Pinpoint the cell where the given text exists, returning its [X, Y] midpoint coordinate. 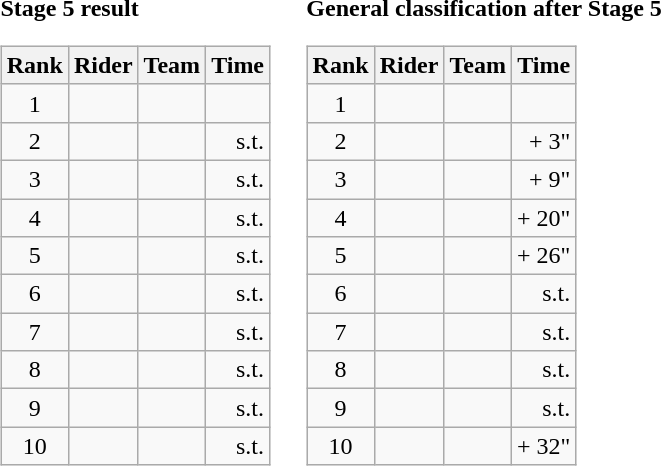
+ 20" [543, 217]
+ 26" [543, 256]
+ 3" [543, 141]
+ 9" [543, 179]
+ 32" [543, 446]
